Pinpoint the cell where the given text exists, returning its [X, Y] midpoint coordinate. 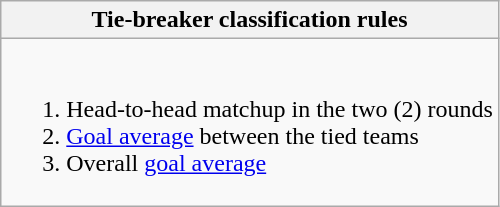
Head-to-head matchup in the two (2) roundsGoal average between the tied teamsOverall goal average [250, 122]
Tie-breaker classification rules [250, 20]
